Find where the given text appears and provide that cell's center as [X, Y] coordinate. 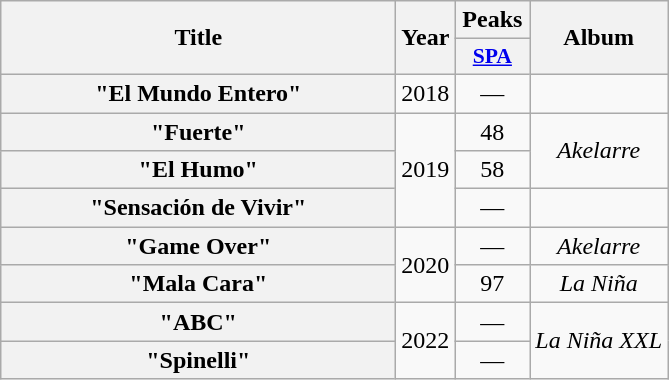
"El Humo" [198, 170]
2022 [426, 341]
2019 [426, 169]
"Game Over" [198, 246]
"Mala Cara" [198, 284]
Title [198, 38]
SPA [492, 57]
"Spinelli" [198, 360]
48 [492, 131]
Year [426, 38]
"El Mundo Entero" [198, 93]
Peaks [492, 20]
2018 [426, 93]
Album [599, 38]
58 [492, 170]
97 [492, 284]
La Niña XXL [599, 341]
"Fuerte" [198, 131]
"Sensación de Vivir" [198, 208]
2020 [426, 265]
"ABC" [198, 322]
La Niña [599, 284]
